From the cell containing the given text, extract its center point as (X, Y) coordinate. 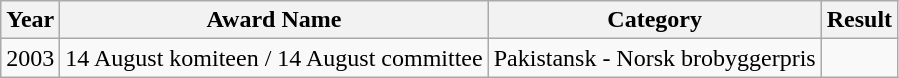
Result (859, 20)
2003 (30, 58)
14 August komiteen / 14 August committee (274, 58)
Category (654, 20)
Year (30, 20)
Award Name (274, 20)
Pakistansk - Norsk brobyggerpris (654, 58)
